Pinpoint the cell where the given text exists, returning its [x, y] midpoint coordinate. 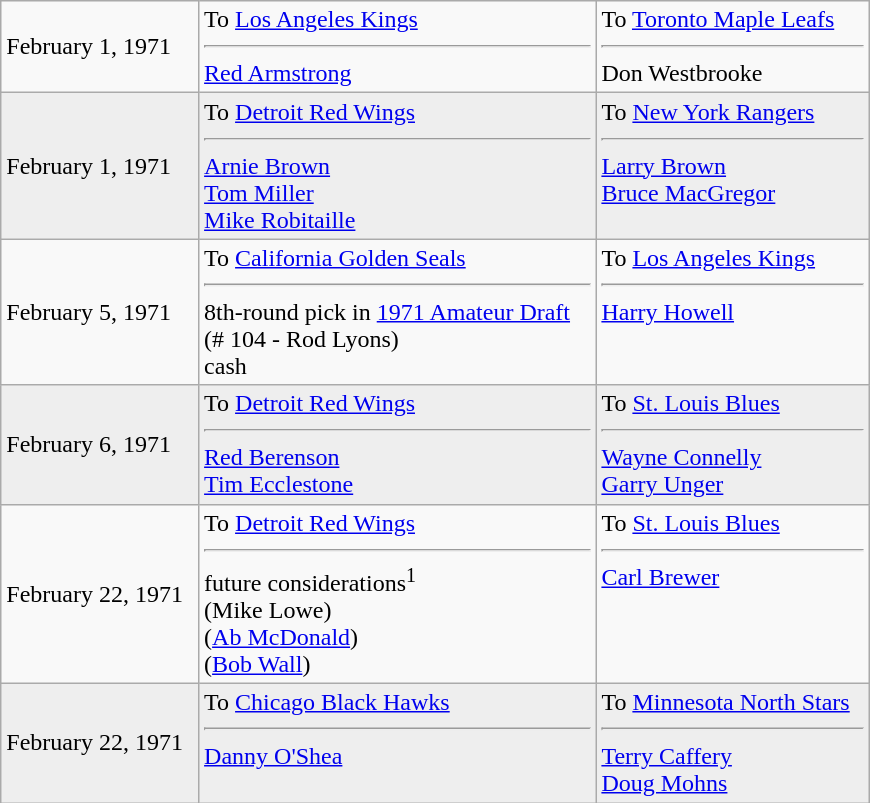
To St. Louis BluesCarl Brewer [732, 594]
To Los Angeles KingsHarry Howell [732, 312]
To Detroit Red WingsArnie BrownTom MillerMike Robitaille [398, 166]
To Detroit Red WingsRed BerensonTim Ecclestone [398, 444]
February 6, 1971 [100, 444]
To Minnesota North StarsTerry CafferyDoug Mohns [732, 744]
To California Golden Seals8th-round pick in 1971 Amateur Draft(# 104 - Rod Lyons)cash [398, 312]
To St. Louis BluesWayne ConnellyGarry Unger [732, 444]
To New York RangersLarry BrownBruce MacGregor [732, 166]
February 5, 1971 [100, 312]
To Toronto Maple LeafsDon Westbrooke [732, 47]
To Detroit Red Wingsfuture considerations1(Mike Lowe)(Ab McDonald)(Bob Wall) [398, 594]
To Chicago Black HawksDanny O'Shea [398, 744]
To Los Angeles KingsRed Armstrong [398, 47]
